Output the (x, y) coordinate of the center of the cell containing the given text.  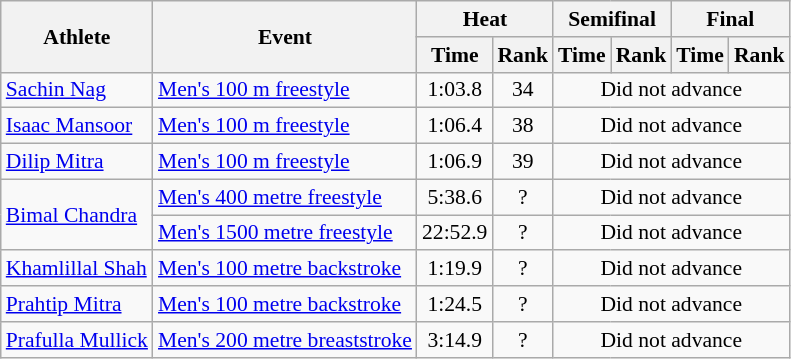
1:06.9 (454, 162)
Khamlillal Shah (77, 269)
1:03.8 (454, 90)
Men's 400 metre freestyle (285, 197)
3:14.9 (454, 340)
22:52.9 (454, 233)
Sachin Nag (77, 90)
Prahtip Mitra (77, 304)
1:06.4 (454, 126)
Isaac Mansoor (77, 126)
1:19.9 (454, 269)
Heat (485, 19)
Dilip Mitra (77, 162)
Men's 200 metre breaststroke (285, 340)
5:38.6 (454, 197)
Athlete (77, 36)
38 (522, 126)
Prafulla Mullick (77, 340)
1:24.5 (454, 304)
Final (730, 19)
34 (522, 90)
Semifinal (612, 19)
Event (285, 36)
Men's 1500 metre freestyle (285, 233)
39 (522, 162)
Bimal Chandra (77, 214)
